Find where the given text appears and provide that cell's center as (X, Y) coordinate. 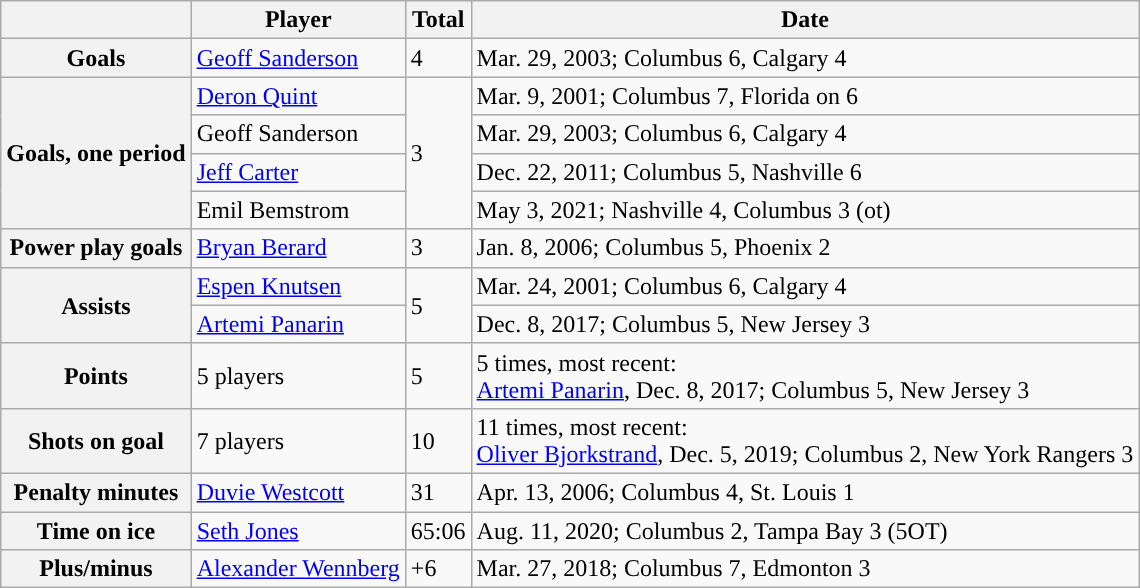
Alexander Wennberg (298, 569)
7 players (298, 440)
4 (438, 58)
Points (96, 376)
Mar. 27, 2018; Columbus 7, Edmonton 3 (805, 569)
Mar. 9, 2001; Columbus 7, Florida on 6 (805, 96)
31 (438, 492)
Apr. 13, 2006; Columbus 4, St. Louis 1 (805, 492)
Power play goals (96, 248)
5 players (298, 376)
Jeff Carter (298, 172)
Espen Knutsen (298, 286)
+6 (438, 569)
Assists (96, 305)
65:06 (438, 531)
5 times, most recent:Artemi Panarin, Dec. 8, 2017; Columbus 5, New Jersey 3 (805, 376)
Penalty minutes (96, 492)
Bryan Berard (298, 248)
Seth Jones (298, 531)
Goals (96, 58)
Jan. 8, 2006; Columbus 5, Phoenix 2 (805, 248)
10 (438, 440)
Emil Bemstrom (298, 210)
Deron Quint (298, 96)
Date (805, 20)
Plus/minus (96, 569)
Dec. 22, 2011; Columbus 5, Nashville 6 (805, 172)
Player (298, 20)
Goals, one period (96, 153)
11 times, most recent:Oliver Bjorkstrand, Dec. 5, 2019; Columbus 2, New York Rangers 3 (805, 440)
May 3, 2021; Nashville 4, Columbus 3 (ot) (805, 210)
Duvie Westcott (298, 492)
Time on ice (96, 531)
Dec. 8, 2017; Columbus 5, New Jersey 3 (805, 324)
Aug. 11, 2020; Columbus 2, Tampa Bay 3 (5OT) (805, 531)
Artemi Panarin (298, 324)
Total (438, 20)
Mar. 24, 2001; Columbus 6, Calgary 4 (805, 286)
Shots on goal (96, 440)
